Locate the cell with the specified text and output its [x, y] center coordinate. 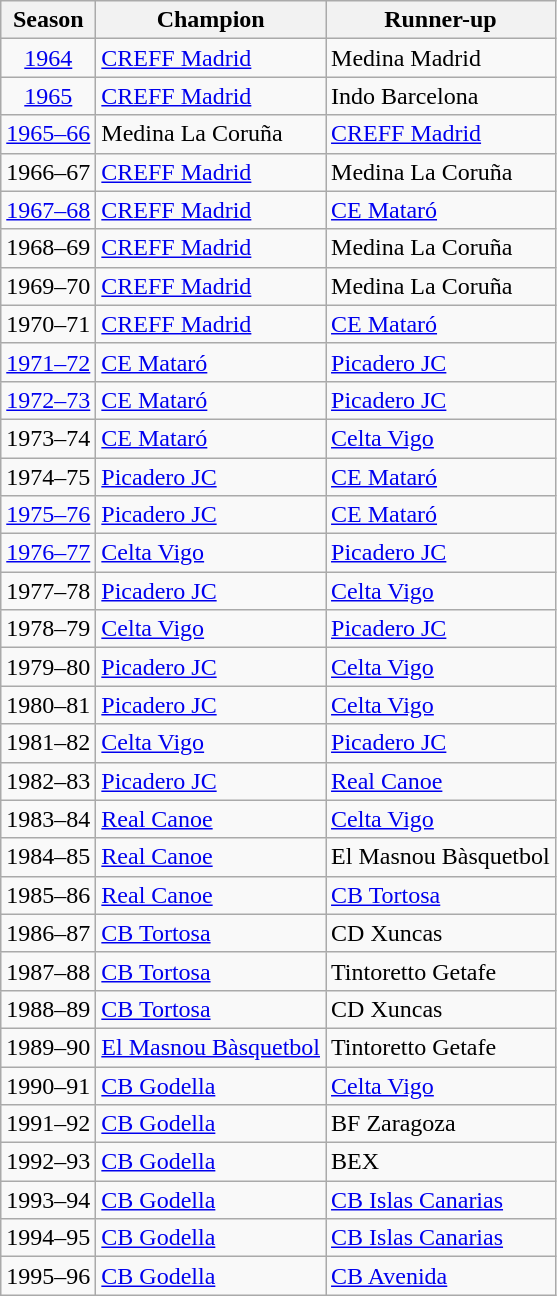
1972–73 [48, 400]
Runner-up [441, 20]
1974–75 [48, 477]
1975–76 [48, 515]
Champion [211, 20]
1983–84 [48, 819]
1976–77 [48, 553]
BEX [441, 1162]
1968–69 [48, 248]
BF Zaragoza [441, 1124]
1973–74 [48, 438]
Indo Barcelona [441, 96]
1989–90 [48, 1047]
1990–91 [48, 1085]
1977–78 [48, 591]
1993–94 [48, 1200]
1987–88 [48, 971]
1978–79 [48, 629]
1986–87 [48, 933]
1985–86 [48, 895]
1984–85 [48, 857]
1965–66 [48, 134]
Season [48, 20]
1965 [48, 96]
1980–81 [48, 705]
1982–83 [48, 781]
Medina Madrid [441, 58]
1995–96 [48, 1276]
1991–92 [48, 1124]
1966–67 [48, 172]
1964 [48, 58]
1967–68 [48, 210]
1988–89 [48, 1009]
1970–71 [48, 324]
CB Avenida [441, 1276]
1979–80 [48, 667]
1981–82 [48, 743]
1971–72 [48, 362]
1969–70 [48, 286]
1992–93 [48, 1162]
1994–95 [48, 1238]
